Return the (X, Y) coordinate for the center point of the cell that contains the specified text.  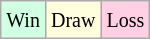
Loss (126, 20)
Win (24, 20)
Draw (72, 20)
